Extract the [X, Y] coordinate from the center of the cell holding the provided text.  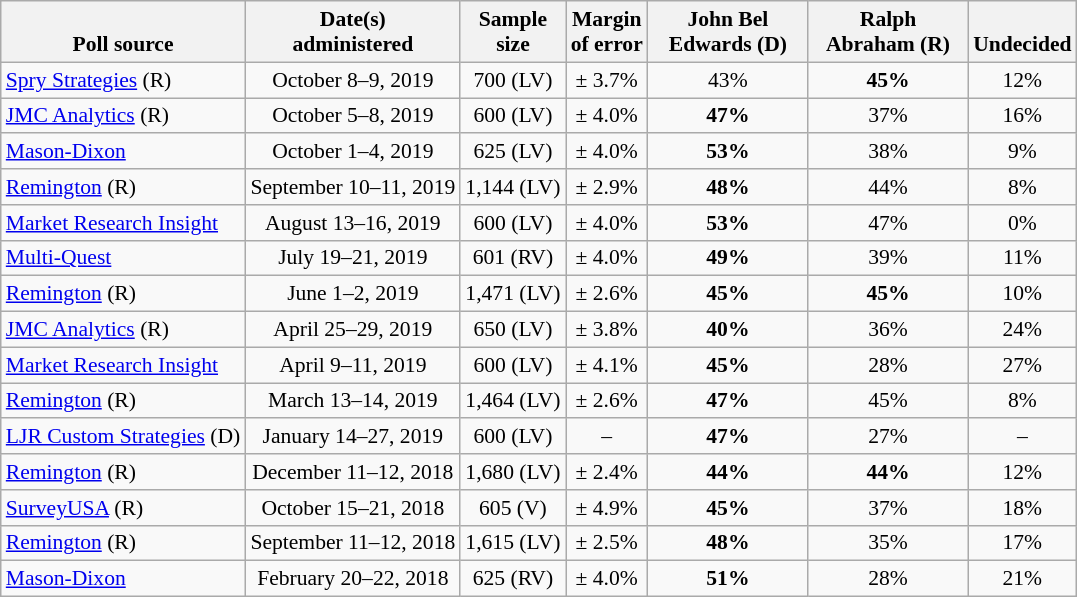
December 11–12, 2018 [352, 472]
1,144 (LV) [512, 187]
625 (RV) [512, 579]
43% [728, 80]
June 1–2, 2019 [352, 294]
38% [888, 152]
601 (RV) [512, 258]
Multi-Quest [124, 258]
49% [728, 258]
39% [888, 258]
Samplesize [512, 32]
1,471 (LV) [512, 294]
700 (LV) [512, 80]
± 4.1% [607, 365]
0% [1022, 223]
605 (V) [512, 508]
1,680 (LV) [512, 472]
LJR Custom Strategies (D) [124, 437]
Spry Strategies (R) [124, 80]
1,464 (LV) [512, 401]
650 (LV) [512, 330]
RalphAbraham (R) [888, 32]
January 14–27, 2019 [352, 437]
21% [1022, 579]
11% [1022, 258]
± 2.9% [607, 187]
Marginof error [607, 32]
John BelEdwards (D) [728, 32]
± 4.9% [607, 508]
October 5–8, 2019 [352, 116]
51% [728, 579]
24% [1022, 330]
17% [1022, 543]
SurveyUSA (R) [124, 508]
August 13–16, 2019 [352, 223]
± 3.8% [607, 330]
April 25–29, 2019 [352, 330]
September 11–12, 2018 [352, 543]
40% [728, 330]
April 9–11, 2019 [352, 365]
October 15–21, 2018 [352, 508]
16% [1022, 116]
35% [888, 543]
± 2.4% [607, 472]
March 13–14, 2019 [352, 401]
10% [1022, 294]
9% [1022, 152]
± 3.7% [607, 80]
Poll source [124, 32]
October 1–4, 2019 [352, 152]
Undecided [1022, 32]
October 8–9, 2019 [352, 80]
36% [888, 330]
18% [1022, 508]
1,615 (LV) [512, 543]
625 (LV) [512, 152]
September 10–11, 2019 [352, 187]
± 2.5% [607, 543]
July 19–21, 2019 [352, 258]
February 20–22, 2018 [352, 579]
Date(s)administered [352, 32]
